Search for the cell housing the specified text and yield its [X, Y] center coordinate. 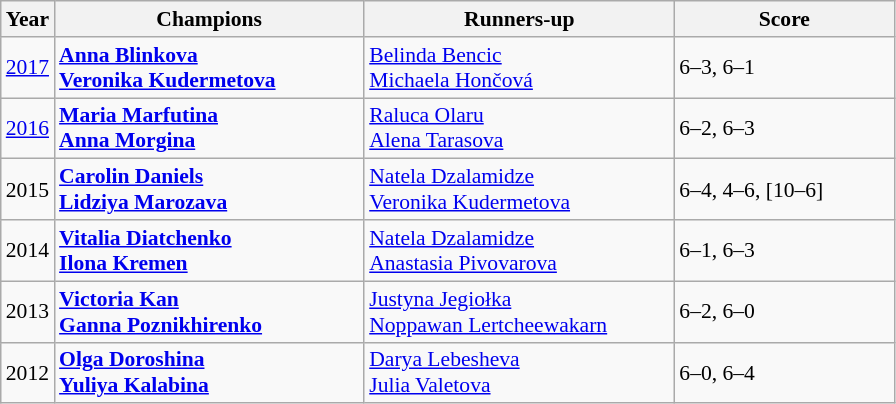
6–2, 6–0 [784, 312]
Score [784, 19]
Belinda Bencic Michaela Hončová [519, 68]
Anna Blinkova Veronika Kudermetova [209, 68]
Vitalia Diatchenko Ilona Kremen [209, 250]
Carolin Daniels Lidziya Marozava [209, 190]
6–2, 6–3 [784, 128]
Raluca Olaru Alena Tarasova [519, 128]
6–3, 6–1 [784, 68]
2016 [28, 128]
6–0, 6–4 [784, 372]
Darya Lebesheva Julia Valetova [519, 372]
2014 [28, 250]
2017 [28, 68]
Champions [209, 19]
Olga Doroshina Yuliya Kalabina [209, 372]
Maria Marfutina Anna Morgina [209, 128]
Year [28, 19]
6–1, 6–3 [784, 250]
2013 [28, 312]
Justyna Jegiołka Noppawan Lertcheewakarn [519, 312]
Natela Dzalamidze Anastasia Pivovarova [519, 250]
Natela Dzalamidze Veronika Kudermetova [519, 190]
Victoria Kan Ganna Poznikhirenko [209, 312]
2012 [28, 372]
6–4, 4–6, [10–6] [784, 190]
2015 [28, 190]
Runners-up [519, 19]
